Find where the given text appears and provide that cell's center as [x, y] coordinate. 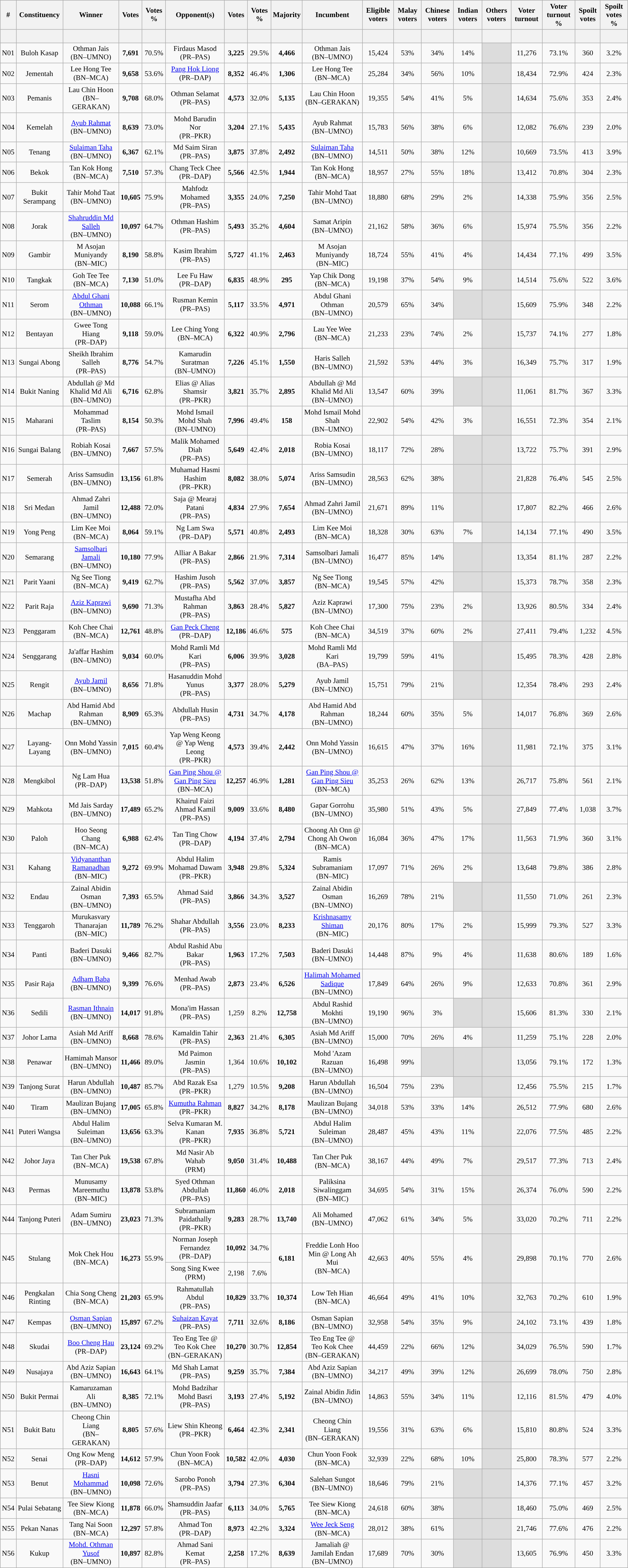
6,835 [236, 280]
Incumbent [332, 15]
Ong Kow Meng(PR–DAP) [91, 1459]
10,487 [131, 1087]
10,605 [131, 198]
7,314 [287, 557]
82.7% [154, 955]
13,740 [287, 1219]
19,545 [378, 582]
2,796 [287, 333]
17,849 [378, 984]
5,279 [287, 685]
81.1% [559, 557]
18,328 [378, 532]
65.3% [154, 715]
Sheikh Ibrahim Salleh(PR–PAS) [91, 363]
73.0% [154, 127]
34,519 [378, 631]
450 [587, 1554]
Serom [40, 305]
2,442 [287, 747]
Skudai [40, 1347]
16,477 [378, 557]
5,117 [236, 305]
78% [408, 897]
27.4% [259, 1397]
Rusman Kemin(PR–PAS) [195, 305]
35,253 [378, 781]
24,102 [527, 1323]
Sungai Balang [40, 450]
Voter turnout % [559, 15]
1.3% [614, 1062]
19,355 [378, 98]
85.7% [154, 1087]
Kempas [40, 1323]
51.0% [154, 280]
8,082 [236, 479]
Yap Chik Dong(BN–MCA) [332, 280]
Boo Cheng Hau(PR–DAP) [91, 1347]
Murukasvary Thanarajan(BN–MIC) [91, 925]
99% [408, 1062]
277 [587, 333]
7,711 [236, 1323]
66.1% [154, 305]
5,562 [236, 582]
81.7% [559, 392]
77.3% [559, 1161]
1,038 [587, 810]
91.8% [154, 1013]
58.8% [154, 255]
Sri Medan [40, 508]
N50 [8, 1397]
16,643 [131, 1372]
20,579 [378, 305]
9,009 [236, 810]
10,092 [236, 1248]
57.5% [154, 450]
74% [437, 333]
59.0% [154, 333]
Haris Salleh(BN–UMNO) [332, 363]
Hashim Jusoh(PR–PAS) [195, 582]
8,233 [287, 925]
Tangkak [40, 280]
N34 [8, 955]
21,828 [527, 479]
N19 [8, 532]
Rasman Ithnain(BN–UMNO) [91, 1013]
12,854 [287, 1347]
9,399 [131, 984]
Ja'affar Hashim(BN–UMNO) [91, 656]
34.2% [259, 1108]
54.7% [154, 363]
13,547 [378, 392]
12,761 [131, 631]
33.5% [259, 305]
7,667 [131, 450]
Zainal Abidin Jidin(BN–UMNO) [332, 1397]
3,857 [287, 582]
13,605 [527, 1554]
439 [587, 1323]
469 [587, 1508]
14,434 [527, 255]
16,349 [527, 363]
71.9% [559, 839]
48.9% [259, 280]
38,167 [378, 1161]
13,056 [527, 1062]
8.2% [259, 1013]
4,194 [236, 839]
Gapar Gorrohu(BN–UMNO) [332, 810]
75.0% [559, 1508]
Bukit Serampang [40, 198]
40% [408, 1258]
Voter turnout [527, 15]
21,671 [378, 508]
10,488 [287, 1161]
65.8% [154, 1108]
3,556 [236, 925]
413 [587, 152]
62.8% [154, 392]
5,727 [236, 255]
17,489 [131, 810]
47,062 [378, 1219]
2,493 [287, 532]
457 [587, 1484]
9,118 [131, 333]
Ahmad Ton(PR–DAP) [195, 1529]
1,281 [287, 781]
Robia Kosai(BN–UMNO) [332, 450]
N48 [8, 1347]
80.8% [559, 1430]
89.0% [154, 1062]
N05 [8, 152]
5,435 [287, 127]
N31 [8, 868]
46.9% [259, 781]
18,434 [527, 74]
N54 [8, 1508]
2,873 [236, 984]
64.7% [154, 226]
8,352 [236, 74]
545 [587, 479]
N01 [8, 53]
Kamarudin Suratman(BN–UMNO) [195, 363]
53.8% [154, 1190]
Hasanuddin Mohd Yunus(PR–PAS) [195, 685]
13,412 [527, 173]
Pemanis [40, 98]
Norman Joseph Fernandez(PR–DAP) [195, 1248]
78.0% [559, 1372]
Ramis Subramaniam(BN–MIC) [332, 868]
10,897 [131, 1554]
69.2% [154, 1347]
Hoo Seong Chang(BN–MCA) [91, 839]
N51 [8, 1430]
21.4% [259, 1037]
32.0% [259, 98]
18,957 [378, 173]
Tanjong Puteri [40, 1219]
44,459 [378, 1347]
3,821 [236, 392]
74.1% [559, 333]
96% [408, 1013]
14,134 [527, 532]
Tang Nai Soon(BN–MCA) [91, 1529]
25,284 [378, 74]
79.4% [559, 631]
45.1% [259, 363]
Ng Lam Swa(PR–DAP) [195, 532]
11,981 [527, 747]
4.0% [614, 1397]
N52 [8, 1459]
Lau Yee Wee(BN–MCA) [332, 333]
5,566 [236, 173]
Wee Jeck Seng(BN–MCA) [332, 1529]
Rahmatullah Abdul(PR–PAS) [195, 1298]
1.6% [614, 955]
8,656 [131, 685]
81.5% [559, 1397]
5,192 [287, 1397]
Others voters [496, 15]
62.4% [154, 839]
2,363 [236, 1037]
Pengkalan Rinting [40, 1298]
82.2% [559, 508]
11,789 [131, 925]
N42 [8, 1161]
42.2% [259, 1529]
Johor Jaya [40, 1161]
24.0% [259, 198]
Lee Fu Haw(PR–DAP) [195, 280]
4,604 [287, 226]
1,550 [287, 363]
Hasni Mohammad(BN–UMNO) [91, 1484]
67.2% [154, 1323]
13,538 [131, 781]
575 [287, 631]
Penawar [40, 1062]
70.5% [154, 53]
72% [408, 450]
Bukit Naning [40, 392]
8,154 [131, 421]
11,061 [527, 392]
25,800 [527, 1459]
27.1% [259, 127]
18% [468, 173]
Jorak [40, 226]
12,488 [131, 508]
Pang Hok Liong(PR–DAP) [195, 74]
19,190 [378, 1013]
1,259 [236, 1013]
21,203 [131, 1298]
Puteri Wangsa [40, 1132]
10,582 [236, 1459]
11,259 [527, 1037]
Eligible voters [378, 15]
9,658 [131, 74]
N38 [8, 1062]
11,550 [527, 897]
28,487 [378, 1132]
42.0% [259, 1459]
Permas [40, 1190]
40.8% [259, 532]
21,746 [527, 1529]
N27 [8, 747]
42.3% [259, 1430]
30.7% [259, 1347]
Liew Shin Kheong(PR–PKR) [195, 1430]
32,939 [378, 1459]
N10 [8, 280]
34.0% [259, 1508]
4,834 [236, 508]
22,902 [378, 421]
Kukup [40, 1554]
2,492 [287, 152]
354 [587, 421]
33% [437, 1108]
261 [587, 897]
Firdaus Masod(PR–PAS) [195, 53]
37.8% [259, 152]
5,493 [236, 226]
76.8% [559, 715]
Mok Chek Hou(BN–MCA) [91, 1258]
76.5% [559, 1347]
3,028 [287, 656]
Sungai Abong [40, 363]
26,717 [527, 781]
10,270 [236, 1347]
Samat Aripin(BN–UMNO) [332, 226]
64.1% [154, 1372]
57% [408, 582]
Senggarang [40, 656]
2,341 [287, 1430]
750 [587, 1372]
Selva Kumaran M. Kanan(PR–PKR) [195, 1132]
367 [587, 392]
10,180 [131, 557]
72.3% [559, 421]
Ahmad Said(PR–PAS) [195, 897]
Buloh Kasap [40, 53]
Semarang [40, 557]
Jementah [40, 74]
Kahang [40, 868]
15,974 [527, 226]
Sedili [40, 1013]
32,958 [378, 1323]
Hamimah Mansor(BN–UMNO) [91, 1062]
71.8% [154, 685]
N25 [8, 685]
7,015 [131, 747]
N29 [8, 810]
4.5% [614, 631]
15,609 [527, 305]
60.0% [154, 656]
14,376 [527, 1484]
Subramaniam Paidathally(PR–PKR) [195, 1219]
19,198 [378, 280]
3,527 [287, 897]
21,592 [378, 363]
3,866 [236, 897]
9,050 [236, 1161]
Paloh [40, 839]
14,514 [527, 280]
Mustafha Abd Rahman(PR–PAS) [195, 607]
21.9% [259, 557]
10,097 [131, 226]
60.4% [154, 747]
19,538 [131, 1161]
71.0% [559, 897]
6,305 [287, 1037]
Constituency [40, 15]
26,374 [527, 1190]
Mohd Badzihar Mohd Basri(PR–PAS) [195, 1397]
Mahkota [40, 810]
7,503 [287, 955]
34.3% [259, 897]
19,556 [378, 1430]
14,511 [378, 152]
51.8% [154, 781]
Krishnasamy Shiman(BN–MIC) [332, 925]
11,276 [527, 53]
27,411 [527, 631]
Tan Ting Chow(PR–DAP) [195, 839]
16,273 [131, 1258]
1,364 [236, 1062]
N09 [8, 255]
Semerah [40, 479]
Vidyananthan Ramanadhan(BN–MIC) [91, 868]
Kamaldin Tahir(PR–PAS) [195, 1037]
4,178 [287, 715]
33,020 [527, 1219]
2,895 [287, 392]
33.6% [259, 810]
Spoilt votes [587, 15]
Adham Baba(BN–UMNO) [91, 984]
5,827 [287, 607]
61.8% [154, 479]
680 [587, 1108]
Abdul Halim Mohamad Dawam(PR–PKR) [195, 868]
49.4% [259, 421]
6,464 [236, 1430]
N26 [8, 715]
N14 [8, 392]
Md Jais Sarday(BN–UMNO) [91, 810]
N22 [8, 607]
12,116 [527, 1397]
Suhaizan Kayat(PR–PAS) [195, 1323]
34,695 [378, 1190]
81.3% [559, 1013]
77.5% [559, 1132]
N30 [8, 839]
11,466 [131, 1062]
32,763 [527, 1298]
10,088 [131, 305]
6,304 [287, 1484]
87% [408, 955]
522 [587, 280]
82.8% [154, 1554]
Parit Raja [40, 607]
Muhamad Hasmi Hashim(PR–PKR) [195, 479]
8,668 [131, 1037]
70.1% [559, 1258]
76.2% [154, 925]
7,226 [236, 363]
3,225 [236, 53]
13,354 [527, 557]
1,306 [287, 74]
13,878 [131, 1190]
3,355 [236, 198]
65.9% [154, 1298]
1,963 [236, 955]
Gan Peck Cheng(PR–DAP) [195, 631]
8,178 [287, 1108]
78.7% [559, 582]
13,648 [527, 868]
45% [408, 1132]
Gwee Tong Hiang(PR–DAP) [91, 333]
Shahar Abdullah(PR–PAS) [195, 925]
N33 [8, 925]
28.7% [259, 1219]
8,480 [287, 810]
N46 [8, 1298]
Ng Lam Hua(PR–DAP) [91, 781]
Maharani [40, 421]
29.8% [259, 868]
Spoilt votes % [614, 15]
46.0% [259, 1190]
27% [408, 173]
4,731 [236, 715]
189 [587, 955]
Abd Razak Esa(PR–PKR) [195, 1087]
287 [587, 557]
5,324 [287, 868]
42,663 [378, 1258]
Choong Ah Onn @ Chong Ah Owon(BN–MCA) [332, 839]
N17 [8, 479]
7,935 [236, 1132]
66% [437, 1347]
Layang-Layang [40, 747]
1,944 [287, 173]
10.6% [259, 1062]
Yong Peng [40, 532]
Chinese voters [437, 15]
Kemelah [40, 127]
8,064 [131, 532]
8,186 [287, 1323]
Bekok [40, 173]
N32 [8, 897]
Johor Lama [40, 1037]
16,269 [378, 897]
295 [287, 280]
27.3% [259, 1484]
2,258 [236, 1554]
19,799 [378, 656]
N20 [8, 557]
N07 [8, 198]
9,419 [131, 582]
26,512 [527, 1108]
9,208 [287, 1087]
Syed Othman Abdullah(PR–PAS) [195, 1190]
10.5% [259, 1087]
62.7% [154, 582]
Bukit Permai [40, 1397]
28,563 [378, 479]
72.6% [154, 1484]
11,878 [131, 1508]
3.6% [614, 280]
317 [587, 363]
Shahruddin Md Salleh(BN–UMNO) [91, 226]
15,373 [527, 582]
23.4% [259, 984]
610 [587, 1298]
9,034 [131, 656]
37.0% [259, 582]
8,973 [236, 1529]
293 [587, 685]
8,385 [131, 1397]
1,232 [587, 631]
31.4% [259, 1161]
59.1% [154, 532]
57.8% [154, 1529]
12,354 [527, 685]
428 [587, 656]
Robiah Kosai(BN–UMNO) [91, 450]
N16 [8, 450]
11,638 [527, 955]
Md Shah Lamat(PR–PAS) [195, 1372]
Elias @ Alias Shamsir(PR–PKR) [195, 392]
Winner [91, 15]
N39 [8, 1087]
9,690 [131, 607]
1,279 [236, 1087]
72.0% [154, 508]
6,006 [236, 656]
11,563 [527, 839]
80.5% [559, 607]
12,633 [527, 984]
Pekan Nanas [40, 1529]
15,495 [527, 656]
73.5% [559, 152]
67.8% [154, 1161]
Mohammad Taslim(PR–PAS) [91, 421]
16,504 [378, 1087]
Rengit [40, 685]
64% [408, 984]
N21 [8, 582]
78.6% [154, 1037]
Ahmad Sani Kemat(PR–PAS) [195, 1554]
Abdul Rashid Abu Bakar(PR–PAS) [195, 955]
Freddie Lonh Hoo Min @ Long Ah Mui(BN–MCA) [332, 1258]
Song Sing Kwee(PRM) [195, 1273]
Othman Hashim(PR–PAS) [195, 226]
17,300 [378, 607]
6,716 [131, 392]
89% [408, 508]
6,322 [236, 333]
16,615 [378, 747]
Bentayan [40, 333]
17,097 [378, 868]
Majority [287, 15]
15,737 [527, 333]
20,176 [378, 925]
15,783 [378, 127]
Tenggaroh [40, 925]
3.7% [614, 810]
22,076 [527, 1132]
N41 [8, 1132]
5,135 [287, 98]
13,156 [131, 479]
23,023 [131, 1219]
485 [587, 1132]
62.1% [154, 152]
239 [587, 127]
9,283 [236, 1219]
57.3% [154, 173]
42.4% [259, 450]
361 [587, 984]
3,204 [236, 127]
55.9% [154, 1258]
N35 [8, 984]
N37 [8, 1037]
17,005 [131, 1108]
Munusamy Mareemuthu(BN–MIC) [91, 1190]
4,466 [287, 53]
48.8% [154, 631]
51% [408, 810]
N47 [8, 1323]
Senai [40, 1459]
# [8, 15]
7.6% [259, 1273]
Chang Teck Chee(PR–DAP) [195, 173]
46.6% [259, 631]
6,367 [131, 152]
69.9% [154, 868]
58% [408, 226]
330 [587, 1013]
37.4% [259, 839]
Nusajaya [40, 1372]
Parit Yaani [40, 582]
76.4% [559, 479]
76.0% [559, 1190]
7,996 [236, 421]
Othman Selamat(PR–PAS) [195, 98]
Goh Tee Tee(BN–MCA) [91, 280]
3.9% [614, 152]
15,751 [378, 685]
42.5% [259, 173]
7,691 [131, 53]
18,724 [378, 255]
15,424 [378, 53]
499 [587, 255]
14,863 [378, 1397]
23,124 [131, 1347]
50.3% [154, 421]
2,794 [287, 839]
Indian voters [468, 15]
13% [468, 781]
7,654 [287, 508]
36.8% [259, 1132]
Shamsuddin Jaafar(PR–PAS) [195, 1508]
Md Saim Siran(PR–PAS) [195, 152]
N55 [8, 1529]
172 [587, 1062]
334 [587, 607]
4,030 [287, 1459]
3,377 [236, 685]
6,113 [236, 1508]
17,807 [527, 508]
75.8% [559, 781]
8,776 [131, 363]
80% [408, 925]
38.0% [259, 479]
Mohd 'Azam Razuan(BN–UMNO) [332, 1062]
770 [587, 1258]
Md Nasir Ab Wahab(PRM) [195, 1161]
N13 [8, 363]
Yap Weng Keong @ Yap Weng Leong(PR–PKR) [195, 747]
Mohd Ramli Md Kari(BA–PAS) [332, 656]
N36 [8, 1013]
577 [587, 1459]
Saja @ Mearaj Patani(PR–PAS) [195, 508]
39.9% [259, 656]
711 [587, 1219]
12,297 [131, 1529]
Gambir [40, 255]
713 [587, 1161]
8,190 [131, 255]
Alliar A Bakar(PR–PAS) [195, 557]
24,618 [378, 1508]
3,875 [236, 152]
10,374 [287, 1298]
Bukit Batu [40, 1430]
391 [587, 450]
18,244 [378, 715]
Tiram [40, 1108]
12,456 [527, 1087]
2,463 [287, 255]
12,257 [236, 781]
Lee Ching Yong(BN–MCA) [195, 333]
35,980 [378, 810]
Low Teh Hian(BN–MCA) [332, 1298]
524 [587, 1430]
Pasir Raja [40, 984]
46.4% [259, 74]
358 [587, 582]
304 [587, 173]
6,988 [131, 839]
5,074 [287, 479]
68.0% [154, 98]
Paliksina Siwalinggam(BN–MIC) [332, 1190]
10,829 [236, 1298]
Benut [40, 1484]
79.1% [559, 1062]
Malik Mohamed Diah(PR–PAS) [195, 450]
N24 [8, 656]
9,259 [236, 1372]
34,018 [378, 1108]
476 [587, 1529]
6,181 [287, 1258]
28.0% [259, 685]
3,193 [236, 1397]
66.0% [154, 1508]
18,646 [378, 1484]
N40 [8, 1108]
9,272 [131, 868]
39.4% [259, 747]
Panti [40, 955]
369 [587, 715]
561 [587, 781]
10,669 [527, 152]
N12 [8, 333]
Halimah Mohamed Sadique(BN–UMNO) [332, 984]
N02 [8, 74]
N43 [8, 1190]
5,571 [236, 532]
34,217 [378, 1372]
10,102 [287, 1062]
8,805 [131, 1430]
18,117 [378, 450]
15,810 [527, 1430]
N03 [8, 98]
Machap [40, 715]
353 [587, 98]
15,897 [131, 1323]
Mohd. Othman Yusof(BN–UMNO) [91, 1554]
Stulang [40, 1258]
Abdullah Husin(PR–PAS) [195, 715]
158 [287, 421]
Penggaram [40, 631]
N56 [8, 1554]
29,898 [527, 1258]
35.2% [259, 226]
Mohd Ramli Md Kari(PR–PAS) [195, 656]
15,999 [527, 925]
28.4% [259, 607]
375 [587, 747]
14,448 [378, 955]
N04 [8, 127]
424 [587, 74]
11,860 [236, 1190]
79.3% [559, 925]
7,384 [287, 1372]
527 [587, 925]
Opponent(s) [195, 15]
10,098 [131, 1484]
77.4% [559, 810]
N06 [8, 173]
6,526 [287, 984]
85% [408, 557]
7,130 [131, 280]
5,649 [236, 450]
9,466 [131, 955]
7,510 [131, 173]
228 [587, 1037]
15,606 [527, 1013]
29,517 [527, 1161]
16% [468, 747]
71% [408, 868]
72.9% [559, 74]
23.0% [259, 925]
15,000 [378, 1037]
21,233 [378, 333]
16,498 [378, 1062]
3,948 [236, 868]
N53 [8, 1484]
466 [587, 508]
77.6% [559, 1529]
Mengkibol [40, 781]
8,909 [131, 715]
Abdul Rashid Mokhti(BN–UMNO) [332, 1013]
Menhad Awab(PR–PAS) [195, 984]
18,460 [527, 1508]
N44 [8, 1219]
2,866 [236, 557]
18,880 [378, 198]
3,794 [236, 1484]
34,029 [527, 1347]
80.6% [559, 955]
7,393 [131, 897]
12,758 [287, 1013]
4,971 [287, 305]
65.2% [154, 810]
9,708 [131, 98]
16,084 [378, 839]
N18 [8, 508]
N28 [8, 781]
Md Paimon Jasmin(PR–PAS) [195, 1062]
Chia Song Cheng(BN–MCA) [91, 1298]
Kasim Ibrahim(PR–PAS) [195, 255]
386 [587, 868]
2,198 [236, 1273]
215 [587, 1087]
29% [437, 198]
76.9% [559, 1554]
46,664 [378, 1298]
21,162 [378, 226]
Adam Sumiru(BN–UMNO) [91, 1219]
Sarobo Ponoh(PR–PAS) [195, 1484]
14,612 [131, 1459]
63.3% [154, 1132]
17,689 [378, 1554]
13,722 [527, 450]
57.6% [154, 1430]
Malay voters [408, 15]
N15 [8, 421]
33.7% [259, 1298]
N08 [8, 226]
75.1% [559, 1037]
27.9% [259, 508]
479 [587, 1397]
57.9% [154, 1459]
Tanjong Surat [40, 1087]
8,827 [236, 1108]
32.6% [259, 1323]
79.8% [559, 868]
Pulai Sebatang [40, 1508]
65% [408, 305]
Endau [40, 897]
78.4% [559, 685]
Mohd Barudin Nor(PR–PKR) [195, 127]
65.5% [154, 897]
13,926 [527, 607]
29.5% [259, 53]
59% [408, 656]
N23 [8, 631]
41.1% [259, 255]
28% [437, 450]
14,634 [527, 98]
7,250 [287, 198]
Kamaruzaman Ali(BN–UMNO) [91, 1397]
Kumutha Rahman(PR–PKR) [195, 1108]
12,186 [236, 631]
Mona'im Hassan(PR–PAS) [195, 1013]
Ali Mohamed(BN–UMNO) [332, 1219]
N45 [8, 1258]
12,082 [527, 127]
Jamaliah @ Jamilah Endan(BN–UMNO) [332, 1554]
16,551 [527, 421]
490 [587, 532]
53.6% [154, 74]
26,699 [527, 1372]
N49 [8, 1372]
Khairul Faizi Ahmad Kamil(PR–PAS) [195, 810]
3,324 [287, 1529]
27,849 [527, 810]
5,721 [287, 1132]
50% [408, 152]
Salehan Sungot(BN–UMNO) [332, 1484]
40.9% [259, 333]
Tenang [40, 152]
N11 [8, 305]
5,765 [287, 1508]
Mahfodz Mohamed(PR–PAS) [195, 198]
15% [468, 1190]
14,338 [527, 198]
3,863 [236, 607]
13,656 [131, 1132]
348 [587, 305]
28,012 [378, 1529]
